Scan for the cell matching the given text and deliver its (x, y) coordinate at center. 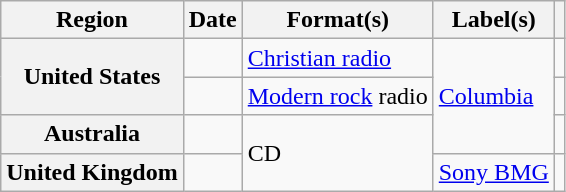
Modern rock radio (338, 96)
Format(s) (338, 20)
United Kingdom (92, 172)
Sony BMG (494, 172)
United States (92, 77)
Australia (92, 134)
Columbia (494, 96)
Region (92, 20)
Christian radio (338, 58)
CD (338, 153)
Date (212, 20)
Label(s) (494, 20)
